Determine the [x, y] coordinate at the center of the cell enclosing the given text.  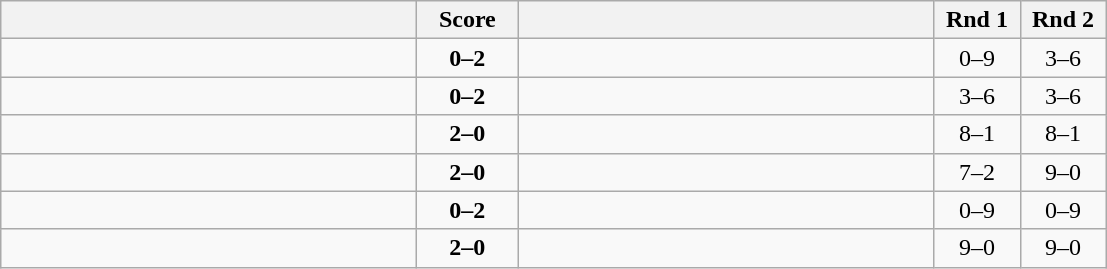
Rnd 1 [977, 20]
7–2 [977, 172]
Score [468, 20]
Rnd 2 [1063, 20]
